Detect which cell encompasses the target text, then output its (X, Y) center coordinate. 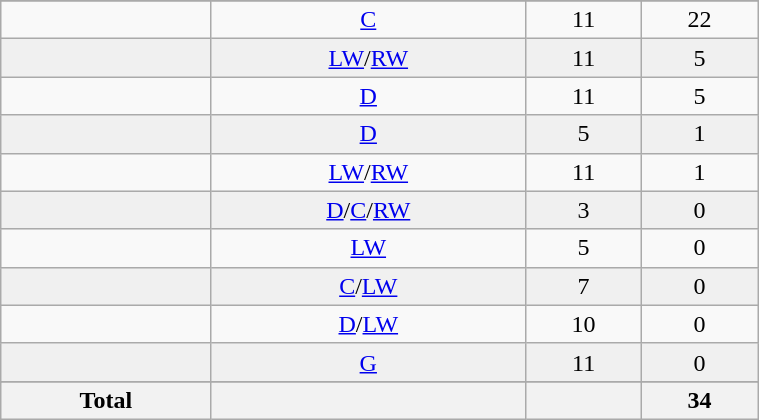
22 (700, 20)
D/C/RW (368, 210)
3 (584, 210)
Total (106, 400)
LW (368, 248)
D/LW (368, 324)
C/LW (368, 286)
10 (584, 324)
34 (700, 400)
7 (584, 286)
G (368, 362)
C (368, 20)
